Detect which cell encompasses the target text, then output its (X, Y) center coordinate. 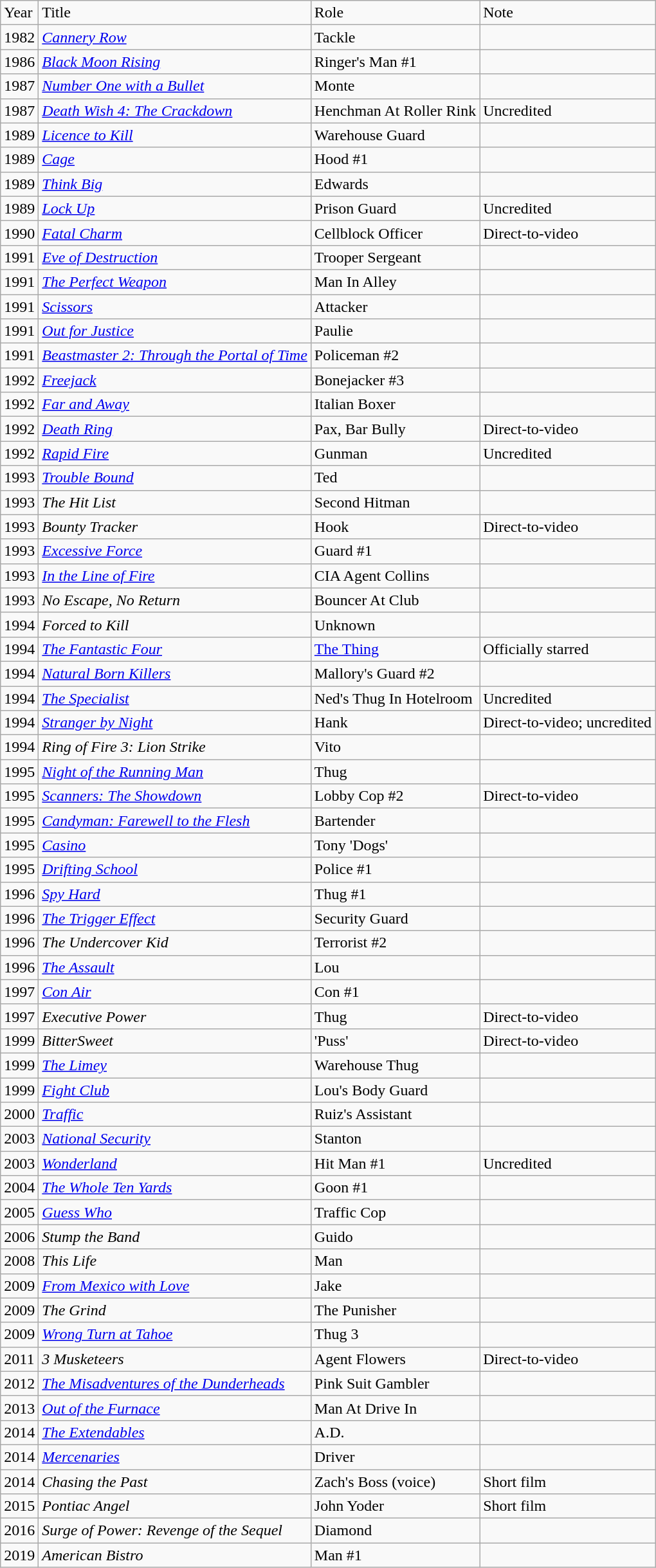
Natural Born Killers (175, 673)
Monte (395, 86)
The Fantastic Four (175, 649)
Ted (395, 478)
Out for Justice (175, 331)
A.D. (395, 1432)
2004 (19, 1188)
Diamond (395, 1531)
The Trigger Effect (175, 918)
Chasing the Past (175, 1481)
Mercenaries (175, 1457)
Hood #1 (395, 160)
Tackle (395, 37)
Pax, Bar Bully (395, 429)
2006 (19, 1237)
Spy Hard (175, 894)
Forced to Kill (175, 624)
2019 (19, 1555)
Drifting School (175, 870)
Driver (395, 1457)
Far and Away (175, 405)
Vito (395, 747)
Role (395, 13)
Death Ring (175, 429)
Cage (175, 160)
1982 (19, 37)
Traffic Cop (395, 1212)
Fatal Charm (175, 233)
Think Big (175, 184)
Stump the Band (175, 1237)
2011 (19, 1359)
The Undercover Kid (175, 943)
The Assault (175, 967)
Bonejacker #3 (395, 380)
Lou (395, 967)
John Yoder (395, 1506)
Italian Boxer (395, 405)
Policeman #2 (395, 356)
Year (19, 13)
Death Wish 4: The Crackdown (175, 111)
2012 (19, 1383)
The Punisher (395, 1310)
1986 (19, 62)
The Misadventures of the Dunderheads (175, 1383)
Ned's Thug In Hotelroom (395, 698)
Stranger by Night (175, 723)
Eve of Destruction (175, 257)
The Limey (175, 1065)
Rapid Fire (175, 453)
Edwards (395, 184)
1990 (19, 233)
Lou's Body Guard (395, 1090)
In the Line of Fire (175, 576)
Freejack (175, 380)
Pink Suit Gambler (395, 1383)
Lock Up (175, 208)
Gunman (395, 453)
Man #1 (395, 1555)
Hook (395, 527)
Hank (395, 723)
Direct-to-video; uncredited (567, 723)
Goon #1 (395, 1188)
2000 (19, 1115)
Bouncer At Club (395, 600)
Ringer's Man #1 (395, 62)
Jake (395, 1286)
The Grind (175, 1310)
2008 (19, 1261)
Hit Man #1 (395, 1163)
From Mexico with Love (175, 1286)
Guido (395, 1237)
Man In Alley (395, 282)
2013 (19, 1408)
Man At Drive In (395, 1408)
Candyman: Farewell to the Flesh (175, 821)
Wrong Turn at Tahoe (175, 1335)
Cannery Row (175, 37)
The Specialist (175, 698)
Agent Flowers (395, 1359)
Pontiac Angel (175, 1506)
Second Hitman (395, 502)
Licence to Kill (175, 135)
Police #1 (395, 870)
Prison Guard (395, 208)
Ruiz's Assistant (395, 1115)
Con #1 (395, 992)
Warehouse Guard (395, 135)
Thug 3 (395, 1335)
The Thing (395, 649)
American Bistro (175, 1555)
Mallory's Guard #2 (395, 673)
Executive Power (175, 1016)
Note (567, 13)
Bounty Tracker (175, 527)
National Security (175, 1139)
Surge of Power: Revenge of the Sequel (175, 1531)
Guess Who (175, 1212)
Stanton (395, 1139)
Scissors (175, 307)
Guard #1 (395, 551)
Man (395, 1261)
3 Musketeers (175, 1359)
Warehouse Thug (395, 1065)
Black Moon Rising (175, 62)
Out of the Furnace (175, 1408)
Excessive Force (175, 551)
Number One with a Bullet (175, 86)
The Perfect Weapon (175, 282)
Attacker (395, 307)
Officially starred (567, 649)
Fight Club (175, 1090)
Trooper Sergeant (395, 257)
Beastmaster 2: Through the Portal of Time (175, 356)
Security Guard (395, 918)
Lobby Cop #2 (395, 796)
CIA Agent Collins (395, 576)
Paulie (395, 331)
Unknown (395, 624)
Night of the Running Man (175, 772)
Henchman At Roller Rink (395, 111)
'Puss' (395, 1041)
Cellblock Officer (395, 233)
Tony 'Dogs' (395, 845)
Title (175, 13)
Thug #1 (395, 894)
Wonderland (175, 1163)
Con Air (175, 992)
2015 (19, 1506)
The Whole Ten Yards (175, 1188)
2016 (19, 1531)
The Extendables (175, 1432)
2005 (19, 1212)
The Hit List (175, 502)
Bartender (395, 821)
Scanners: The Showdown (175, 796)
No Escape, No Return (175, 600)
Traffic (175, 1115)
Trouble Bound (175, 478)
BitterSweet (175, 1041)
Ring of Fire 3: Lion Strike (175, 747)
Terrorist #2 (395, 943)
Zach's Boss (voice) (395, 1481)
Casino (175, 845)
This Life (175, 1261)
